Return [X, Y] of the center of cell containing provided text 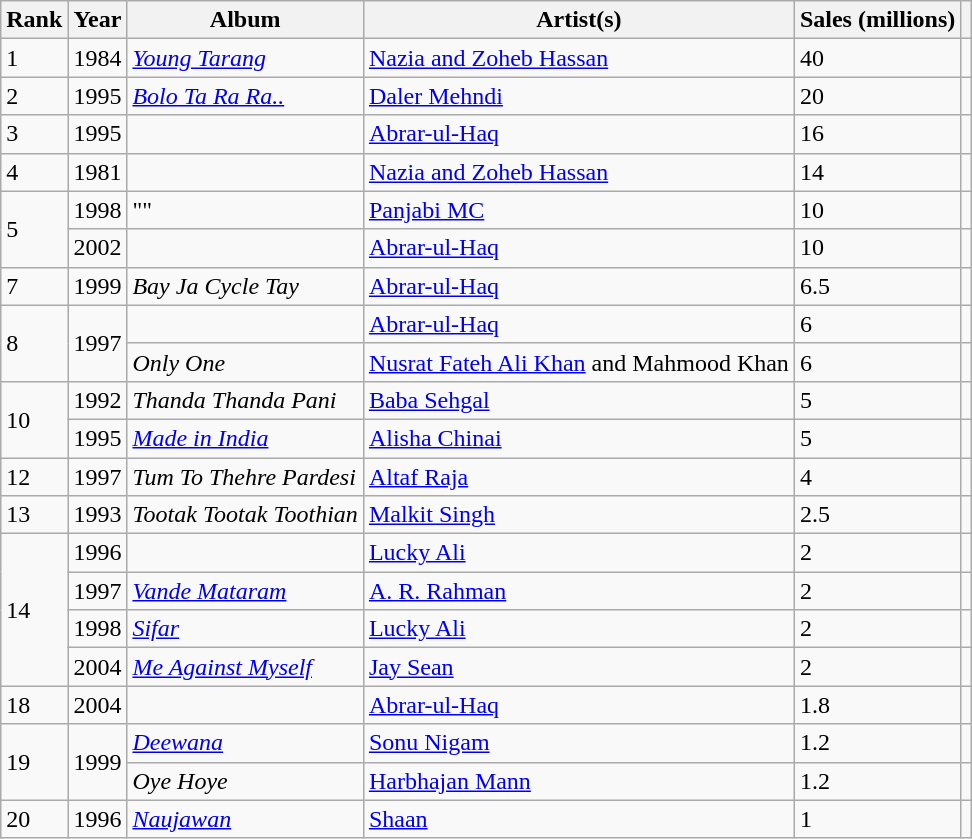
"" [245, 210]
12 [34, 477]
1993 [98, 515]
18 [34, 705]
Deewana [245, 743]
Vande Mataram [245, 591]
Baba Sehgal [578, 400]
6.5 [877, 286]
Year [98, 20]
Bay Ja Cycle Tay [245, 286]
Sonu Nigam [578, 743]
8 [34, 343]
Naujawan [245, 819]
Only One [245, 362]
Sifar [245, 629]
7 [34, 286]
Made in India [245, 438]
Panjabi MC [578, 210]
1992 [98, 400]
Nusrat Fateh Ali Khan and Mahmood Khan [578, 362]
Young Tarang [245, 58]
Harbhajan Mann [578, 781]
Rank [34, 20]
Shaan [578, 819]
Me Against Myself [245, 667]
13 [34, 515]
Tootak Tootak Toothian [245, 515]
19 [34, 762]
1.8 [877, 705]
2.5 [877, 515]
Altaf Raja [578, 477]
Oye Hoye [245, 781]
Tum To Thehre Pardesi [245, 477]
A. R. Rahman [578, 591]
Daler Mehndi [578, 96]
Alisha Chinai [578, 438]
Malkit Singh [578, 515]
2002 [98, 248]
16 [877, 134]
Jay Sean [578, 667]
1984 [98, 58]
Sales (millions) [877, 20]
Bolo Ta Ra Ra.. [245, 96]
1981 [98, 172]
3 [34, 134]
Album [245, 20]
40 [877, 58]
Thanda Thanda Pani [245, 400]
Artist(s) [578, 20]
